Return the [x, y] coordinate for the center point of the cell that contains the specified text.  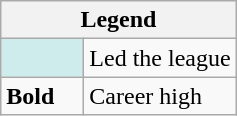
Career high [160, 96]
Bold [42, 96]
Legend [118, 20]
Led the league [160, 58]
